Pinpoint the cell where the given text exists, returning its (X, Y) midpoint coordinate. 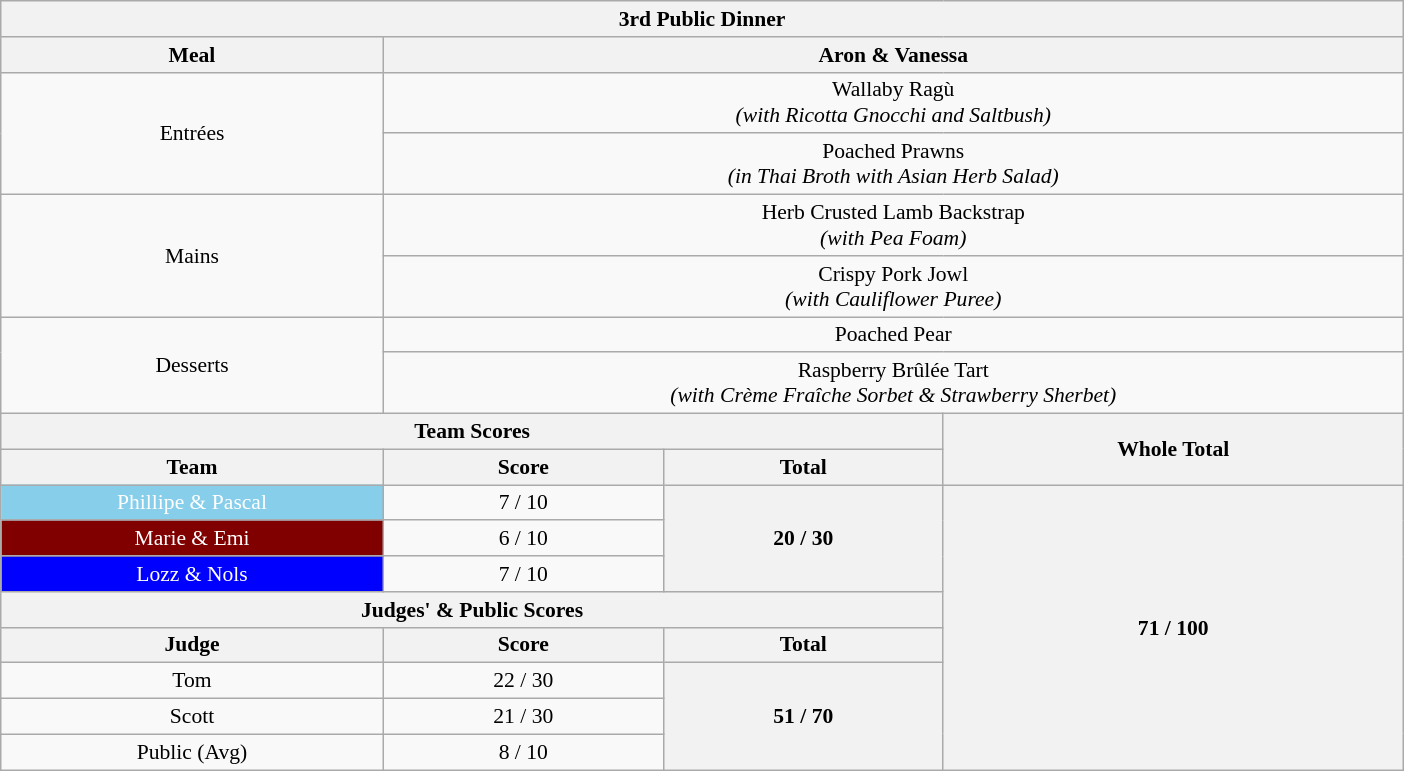
Scott (192, 717)
22 / 30 (523, 681)
51 / 70 (803, 716)
Aron & Vanessa (893, 55)
Poached Prawns(in Thai Broth with Asian Herb Salad) (893, 164)
Herb Crusted Lamb Backstrap(with Pea Foam) (893, 226)
71 / 100 (1173, 628)
Raspberry Brûlée Tart(with Crème Fraîche Sorbet & Strawberry Sherbet) (893, 384)
Team Scores (472, 432)
8 / 10 (523, 752)
Team (192, 467)
6 / 10 (523, 539)
20 / 30 (803, 538)
Marie & Emi (192, 539)
Judges' & Public Scores (472, 610)
Tom (192, 681)
3rd Public Dinner (702, 19)
Phillipe & Pascal (192, 503)
21 / 30 (523, 717)
Meal (192, 55)
Public (Avg) (192, 752)
Whole Total (1173, 450)
Crispy Pork Jowl(with Cauliflower Puree) (893, 286)
Desserts (192, 366)
Entrées (192, 133)
Wallaby Ragù(with Ricotta Gnocchi and Saltbush) (893, 102)
Lozz & Nols (192, 574)
Poached Pear (893, 335)
Mains (192, 256)
Judge (192, 645)
